Determine the (x, y) coordinate at the center of the cell enclosing the given text.  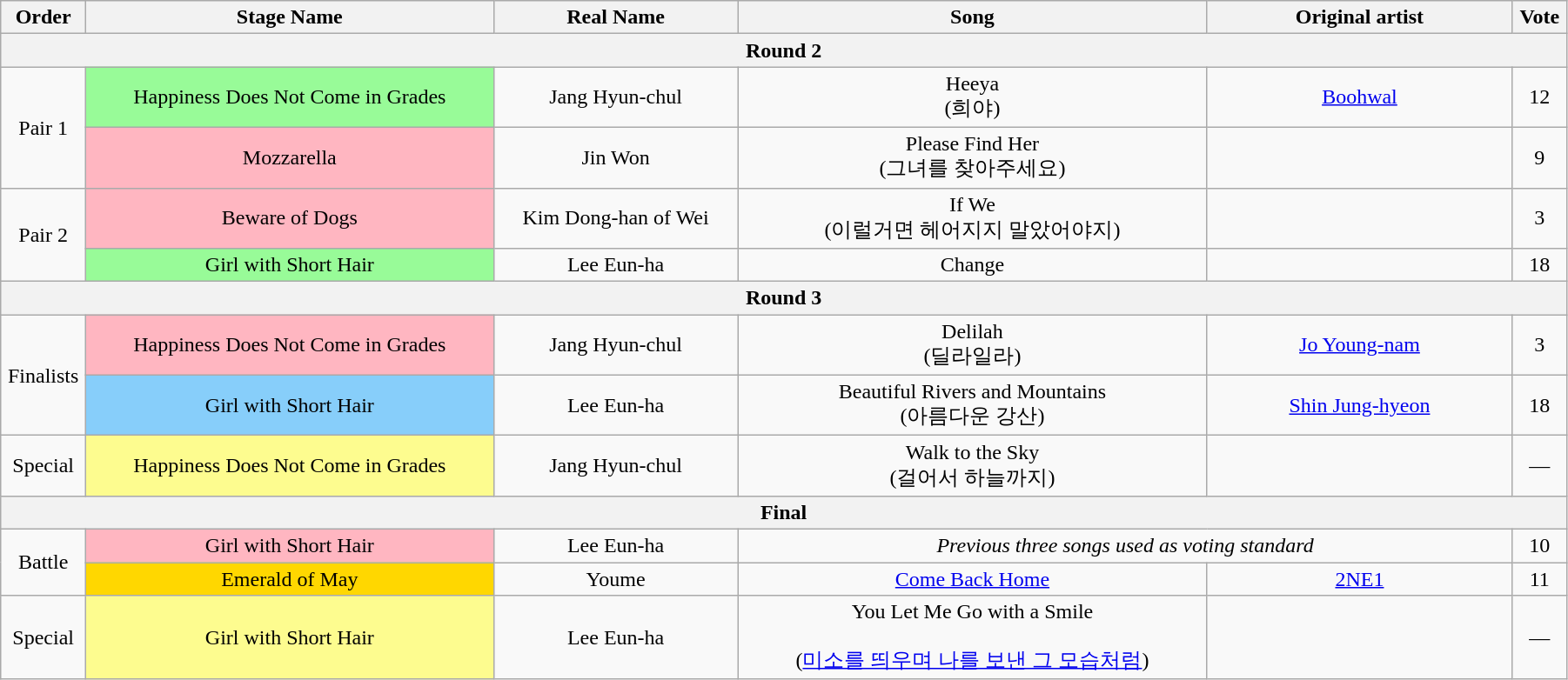
You Let Me Go with a Smile(미소를 띄우며 나를 보낸 그 모습처럼) (973, 638)
Beautiful Rivers and Mountains(아름다운 강산) (973, 405)
Boohwal (1359, 97)
Walk to the Sky(걸어서 하늘까지) (973, 466)
Round 3 (784, 298)
Vote (1539, 17)
Stage Name (290, 17)
12 (1539, 97)
Real Name (616, 17)
10 (1539, 545)
Original artist (1359, 17)
Order (44, 17)
Beware of Dogs (290, 218)
Shin Jung-hyeon (1359, 405)
Mozzarella (290, 157)
Jin Won (616, 157)
Round 2 (784, 50)
2NE1 (1359, 578)
Youme (616, 578)
Battle (44, 562)
Pair 1 (44, 127)
11 (1539, 578)
Pair 2 (44, 235)
Finalists (44, 376)
Jo Young-nam (1359, 345)
Emerald of May (290, 578)
Kim Dong-han of Wei (616, 218)
If We(이럴거면 헤어지지 말았어야지) (973, 218)
9 (1539, 157)
Final (784, 512)
Song (973, 17)
Come Back Home (973, 578)
Delilah(딜라일라) (973, 345)
Change (973, 265)
Previous three songs used as voting standard (1125, 545)
Please Find Her(그녀를 찾아주세요) (973, 157)
Heeya(희야) (973, 97)
